Output the [X, Y] coordinate of the center of the cell containing the given text.  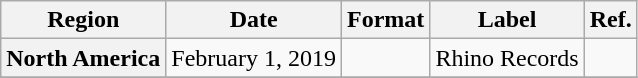
North America [84, 58]
Format [385, 20]
Date [254, 20]
Rhino Records [507, 58]
Label [507, 20]
Ref. [610, 20]
Region [84, 20]
February 1, 2019 [254, 58]
